For the text-containing cell, return its midpoint in (x, y) coordinate format. 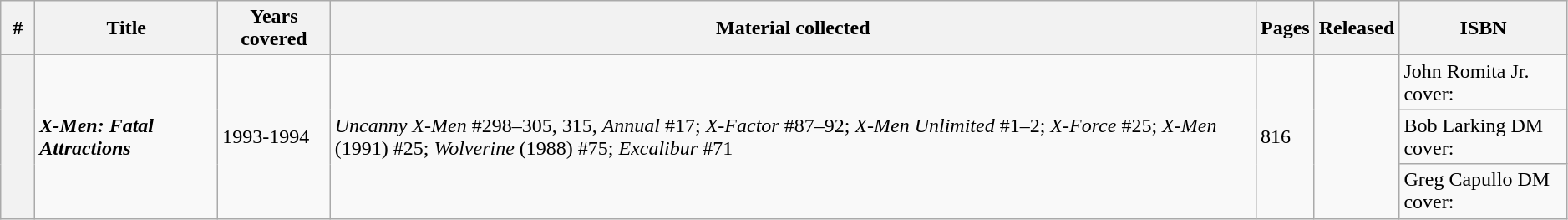
John Romita Jr. cover: (1484, 82)
Uncanny X-Men #298–305, 315, Annual #17; X-Factor #87–92; X-Men Unlimited #1–2; X-Force #25; X-Men (1991) #25; Wolverine (1988) #75; Excalibur #71 (793, 137)
Bob Larking DM cover: (1484, 137)
ISBN (1484, 28)
Released (1357, 28)
Pages (1285, 28)
Greg Capullo DM cover: (1484, 191)
# (18, 28)
1993-1994 (274, 137)
Years covered (274, 28)
Title (127, 28)
Material collected (793, 28)
X-Men: Fatal Attractions (127, 137)
816 (1285, 137)
